Return [X, Y] of the center of cell containing provided text 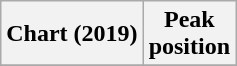
Chart (2019) [72, 34]
Peakposition [189, 34]
